Pinpoint the cell where the given text exists, returning its (x, y) midpoint coordinate. 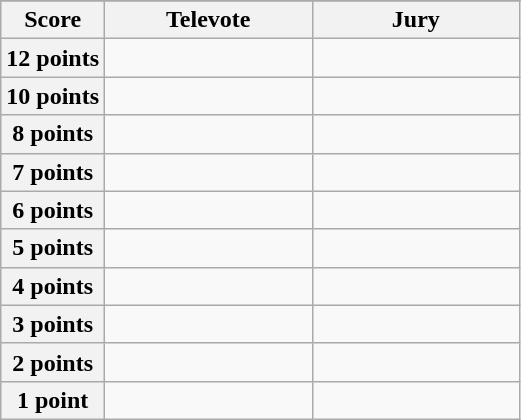
2 points (53, 362)
5 points (53, 248)
10 points (53, 96)
4 points (53, 286)
6 points (53, 210)
3 points (53, 324)
12 points (53, 58)
7 points (53, 172)
Jury (416, 20)
8 points (53, 134)
Score (53, 20)
Televote (209, 20)
1 point (53, 400)
